Capture the cell that displays the provided text and extract its (X, Y) central coordinate. 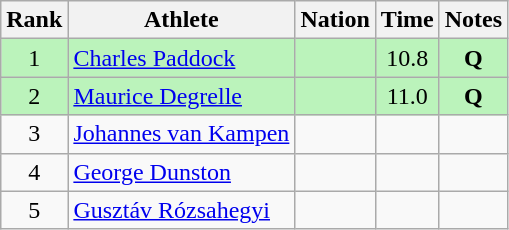
Athlete (182, 20)
Nation (335, 20)
10.8 (407, 58)
George Dunston (182, 172)
5 (34, 210)
1 (34, 58)
4 (34, 172)
Notes (473, 20)
Maurice Degrelle (182, 96)
Time (407, 20)
Rank (34, 20)
3 (34, 134)
Gusztáv Rózsahegyi (182, 210)
11.0 (407, 96)
Johannes van Kampen (182, 134)
Charles Paddock (182, 58)
2 (34, 96)
